Locate the cell with the specified text and output its [x, y] center coordinate. 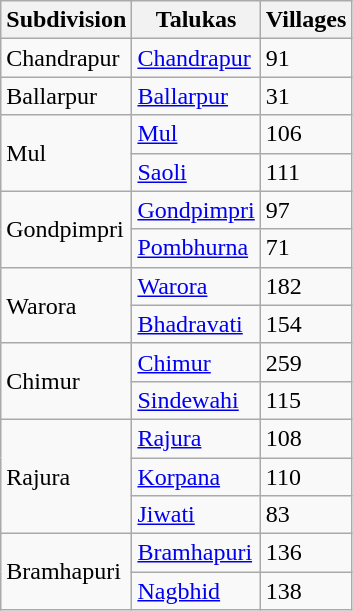
Villages [306, 20]
136 [306, 553]
154 [306, 324]
31 [306, 96]
Sindewahi [196, 400]
Korpana [196, 477]
97 [306, 210]
Subdivision [66, 20]
259 [306, 362]
111 [306, 172]
106 [306, 134]
108 [306, 438]
91 [306, 58]
83 [306, 515]
Bhadravati [196, 324]
Pombhurna [196, 248]
Talukas [196, 20]
115 [306, 400]
Nagbhid [196, 591]
Saoli [196, 172]
182 [306, 286]
110 [306, 477]
Jiwati [196, 515]
71 [306, 248]
138 [306, 591]
